Find where the given text appears and provide that cell's center as (x, y) coordinate. 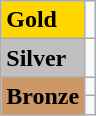
Gold (43, 20)
Silver (43, 58)
Bronze (43, 96)
